For the text-containing cell, return its midpoint in (x, y) coordinate format. 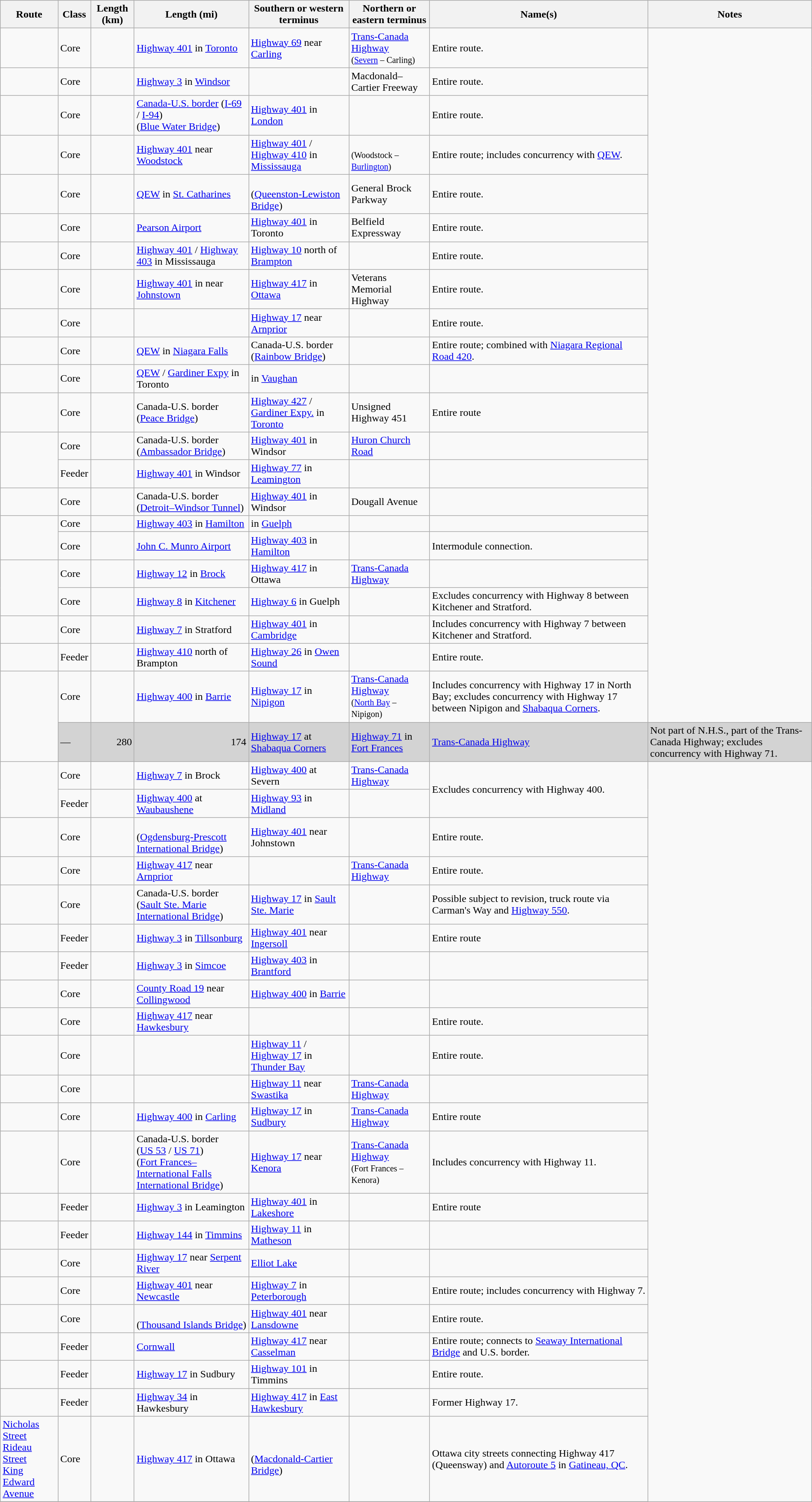
Highway 77 in Leamington (299, 474)
Highway 17 at Shabaqua Corners (299, 742)
Canada-U.S. border(Detroit–Windsor Tunnel) (191, 502)
Highway 8 in Kitchener (191, 601)
Highway 401 / Highway 410 in Mississauga (299, 155)
Highway 26 in Owen Sound (299, 657)
Highway 93 in Midland (299, 803)
in Guelph (299, 524)
QEW in Niagara Falls (191, 350)
Highway 401 near Lansdowne (299, 1318)
Highway 401 / Highway 403 in Mississauga (191, 255)
Highway 101 in Timmins (299, 1374)
Highway 401 in London (299, 115)
Includes concurrency with Highway 7 between Kitchener and Stratford. (539, 630)
Length (km) (113, 15)
(Queenston-Lewiston Bridge) (299, 194)
County Road 19 near Collingwood (191, 994)
Highway 3 in Leamington (191, 1207)
Pearson Airport (191, 228)
Highway 7 in Peterborough (299, 1291)
Trans-Canada Highway(Severn – Carling) (390, 48)
Veterans Memorial Highway (390, 289)
Trans-Canada Highway(North Bay – Nipigon) (390, 696)
Highway 3 in Tillsonburg (191, 938)
Highway 427 / Gardiner Expy. in Toronto (299, 412)
(Woodstock – Burlington) (390, 155)
Highway 12 in Brock (191, 574)
General Brock Parkway (390, 194)
Canada-U.S. border(Ambassador Bridge) (191, 446)
(Ogdensburg-Prescott International Bridge) (191, 837)
John C. Munro Airport (191, 546)
Highway 71 in Fort Frances (390, 742)
Highway 17 near Kenora (299, 1162)
Highway 144 in Timmins (191, 1235)
Canada-U.S. border(Rainbow Bridge) (299, 350)
Highway 400 at Waubaushene (191, 803)
Length (mi) (191, 15)
Highway 417 near Hawkesbury (191, 1022)
Highway 3 in Windsor (191, 81)
Canada-U.S. border(Sault Ste. Marie International Bridge) (191, 905)
Highway 403 in Brantford (299, 966)
Highway 401 near Ingersoll (299, 938)
Highway 11 / Highway 17 in Thunder Bay (299, 1055)
Possible subject to revision, truck route via Carman's Way and Highway 550. (539, 905)
Ottawa city streets connecting Highway 417 (Queensway) and Autoroute 5 in Gatineau, QC. (539, 1459)
Name(s) (539, 15)
Canada-U.S. border (US 53 / US 71)(Fort Frances–International Falls International Bridge) (191, 1162)
QEW / Gardiner Expy in Toronto (191, 379)
Highway 11 in Matheson (299, 1235)
Highway 401 in Lakeshore (299, 1207)
Not part of N.H.S., part of the Trans-Canada Highway; excludes concurrency with Highway 71. (730, 742)
Highway 11 near Swastika (299, 1089)
Includes concurrency with Highway 17 in North Bay; excludes concurrency with Highway 17 between Nipigon and Shabaqua Corners. (539, 696)
Includes concurrency with Highway 11. (539, 1162)
Highway 401 near Newcastle (191, 1291)
Entire route; includes concurrency with QEW. (539, 155)
Former Highway 17. (539, 1402)
Excludes concurrency with Highway 8 between Kitchener and Stratford. (539, 601)
Highway 7 in Stratford (191, 630)
QEW in St. Catharines (191, 194)
Trans-Canada Highway(Fort Frances – Kenora) (390, 1162)
Highway 400 in Carling (191, 1117)
Route (29, 15)
Highway 17 in Nipigon (299, 696)
Entire route; combined with Niagara Regional Road 420. (539, 350)
Class (74, 15)
Unsigned Highway 451 (390, 412)
Huron Church Road (390, 446)
Notes (730, 15)
Highway 401 in near Johnstown (191, 289)
Canada-U.S. border(Peace Bridge) (191, 412)
Macdonald–Cartier Freeway (390, 81)
Highway 401 near Woodstock (191, 155)
Cornwall (191, 1347)
280 (113, 742)
Highway 17 in Sault Ste. Marie (299, 905)
Highway 34 in Hawkesbury (191, 1402)
Highway 401 near Johnstown (299, 837)
Southern or western terminus (299, 15)
Highway 417 in East Hawkesbury (299, 1402)
Highway 417 near Casselman (299, 1347)
Nicholas StreetRideau StreetKing Edward Avenue (29, 1459)
in Vaughan (299, 379)
Belfield Expressway (390, 228)
174 (191, 742)
Highway 400 at Severn (299, 775)
Highway 7 in Brock (191, 775)
Highway 69 near Carling (299, 48)
Highway 3 in Simcoe (191, 966)
Northern or eastern terminus (390, 15)
Highway 417 near Arnprior (191, 870)
— (74, 742)
Highway 17 near Serpent River (191, 1263)
Dougall Avenue (390, 502)
Entire route; connects to Seaway International Bridge and U.S. border. (539, 1347)
Highway 10 north of Brampton (299, 255)
(Macdonald-Cartier Bridge) (299, 1459)
Intermodule connection. (539, 546)
Elliot Lake (299, 1263)
Entire route; includes concurrency with Highway 7. (539, 1291)
Canada-U.S. border (I-69 / I-94)(Blue Water Bridge) (191, 115)
Highway 401 in Cambridge (299, 630)
Highway 6 in Guelph (299, 601)
(Thousand Islands Bridge) (191, 1318)
Excludes concurrency with Highway 400. (539, 789)
Highway 410 north of Brampton (191, 657)
Highway 17 near Arnprior (299, 323)
